From the cell containing the given text, extract its center point as (X, Y) coordinate. 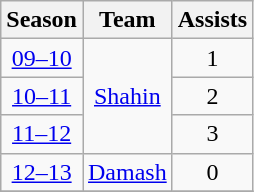
3 (212, 134)
10–11 (42, 96)
12–13 (42, 172)
Damash (127, 172)
11–12 (42, 134)
09–10 (42, 58)
2 (212, 96)
0 (212, 172)
1 (212, 58)
Team (127, 20)
Season (42, 20)
Shahin (127, 96)
Assists (212, 20)
